Pinpoint the cell where the given text exists, returning its (X, Y) midpoint coordinate. 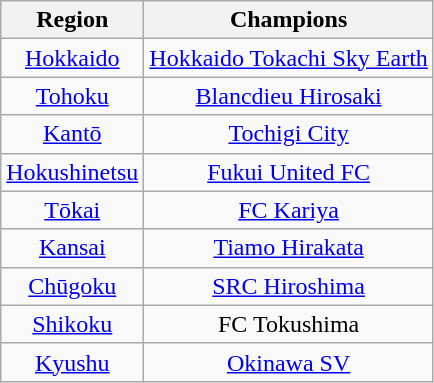
Tiamo Hirakata (289, 248)
FC Tokushima (289, 324)
Tohoku (72, 96)
Blancdieu Hirosaki (289, 96)
Tōkai (72, 210)
Kansai (72, 248)
Hokkaido Tokachi Sky Earth (289, 58)
Kantō (72, 134)
Okinawa SV (289, 362)
Chūgoku (72, 286)
Kyushu (72, 362)
FC Kariya (289, 210)
Shikoku (72, 324)
Region (72, 20)
SRC Hiroshima (289, 286)
Hokushinetsu (72, 172)
Tochigi City (289, 134)
Fukui United FC (289, 172)
Champions (289, 20)
Hokkaido (72, 58)
